Determine the (x, y) coordinate at the center of the cell enclosing the given text.  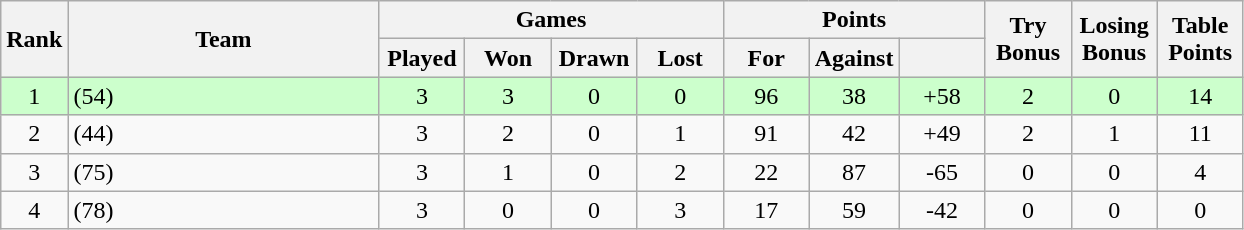
+49 (942, 134)
91 (766, 134)
Played (422, 58)
Try Bonus (1028, 39)
(44) (224, 134)
11 (1200, 134)
59 (854, 210)
(78) (224, 210)
Losing Bonus (1114, 39)
17 (766, 210)
-42 (942, 210)
(75) (224, 172)
14 (1200, 96)
Drawn (594, 58)
22 (766, 172)
Rank (34, 39)
For (766, 58)
(54) (224, 96)
38 (854, 96)
Games (551, 20)
Points (854, 20)
Table Points (1200, 39)
Lost (680, 58)
42 (854, 134)
+58 (942, 96)
Won (508, 58)
-65 (942, 172)
96 (766, 96)
Team (224, 39)
87 (854, 172)
Against (854, 58)
